Search for the cell housing the specified text and yield its (x, y) center coordinate. 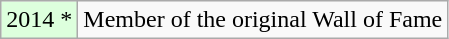
2014 * (40, 20)
Member of the original Wall of Fame (263, 20)
